Detect which cell encompasses the target text, then output its [X, Y] center coordinate. 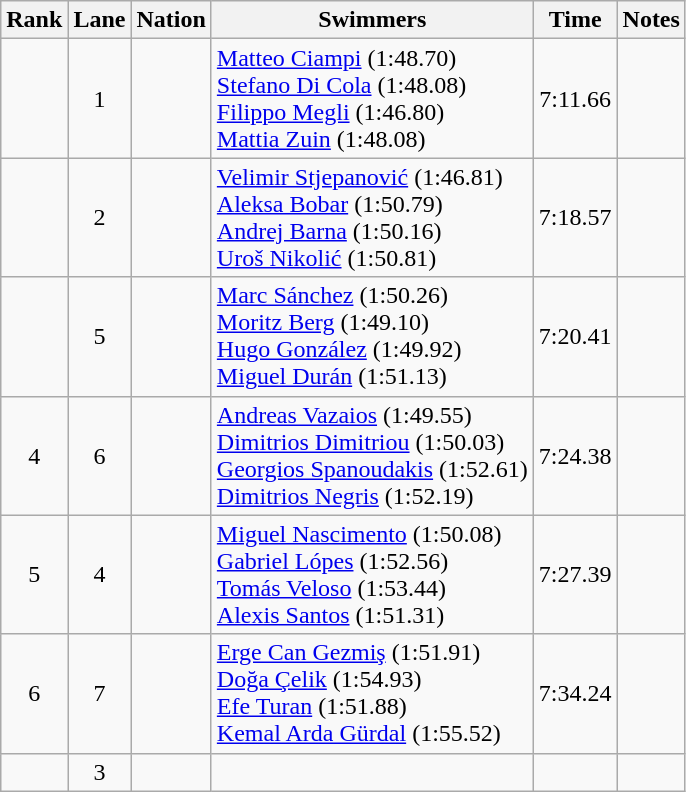
Nation [171, 20]
1 [100, 98]
7:24.38 [575, 456]
3 [100, 772]
7:27.39 [575, 574]
7:18.57 [575, 218]
Rank [34, 20]
Time [575, 20]
Lane [100, 20]
Swimmers [372, 20]
7:20.41 [575, 336]
Andreas Vazaios (1:49.55)Dimitrios Dimitriou (1:50.03)Georgios Spanoudakis (1:52.61)Dimitrios Negris (1:52.19) [372, 456]
2 [100, 218]
Erge Can Gezmiş (1:51.91)Doğa Çelik (1:54.93)Efe Turan (1:51.88)Kemal Arda Gürdal (1:55.52) [372, 694]
Velimir Stjepanović (1:46.81)Aleksa Bobar (1:50.79)Andrej Barna (1:50.16)Uroš Nikolić (1:50.81) [372, 218]
Marc Sánchez (1:50.26)Moritz Berg (1:49.10)Hugo González (1:49.92)Miguel Durán (1:51.13) [372, 336]
7:11.66 [575, 98]
7:34.24 [575, 694]
Miguel Nascimento (1:50.08)Gabriel Lópes (1:52.56)Tomás Veloso (1:53.44)Alexis Santos (1:51.31) [372, 574]
Notes [651, 20]
Matteo Ciampi (1:48.70)Stefano Di Cola (1:48.08)Filippo Megli (1:46.80)Mattia Zuin (1:48.08) [372, 98]
7 [100, 694]
